Extract the (X, Y) coordinate from the center of the cell holding the provided text.  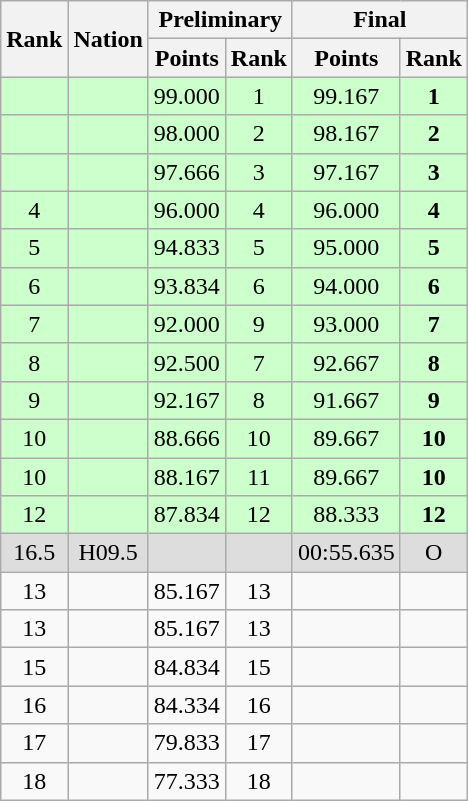
93.000 (346, 324)
77.333 (186, 781)
H09.5 (108, 553)
84.334 (186, 705)
79.833 (186, 743)
88.666 (186, 438)
98.000 (186, 134)
88.167 (186, 477)
16.5 (34, 553)
95.000 (346, 248)
11 (258, 477)
92.167 (186, 400)
92.000 (186, 324)
Preliminary (220, 20)
92.500 (186, 362)
98.167 (346, 134)
97.666 (186, 172)
97.167 (346, 172)
94.833 (186, 248)
92.667 (346, 362)
Final (380, 20)
O (434, 553)
99.167 (346, 96)
00:55.635 (346, 553)
91.667 (346, 400)
99.000 (186, 96)
94.000 (346, 286)
Nation (108, 39)
84.834 (186, 667)
87.834 (186, 515)
88.333 (346, 515)
93.834 (186, 286)
